Identify which cell holds the provided text, then report its [X, Y] central coordinate. 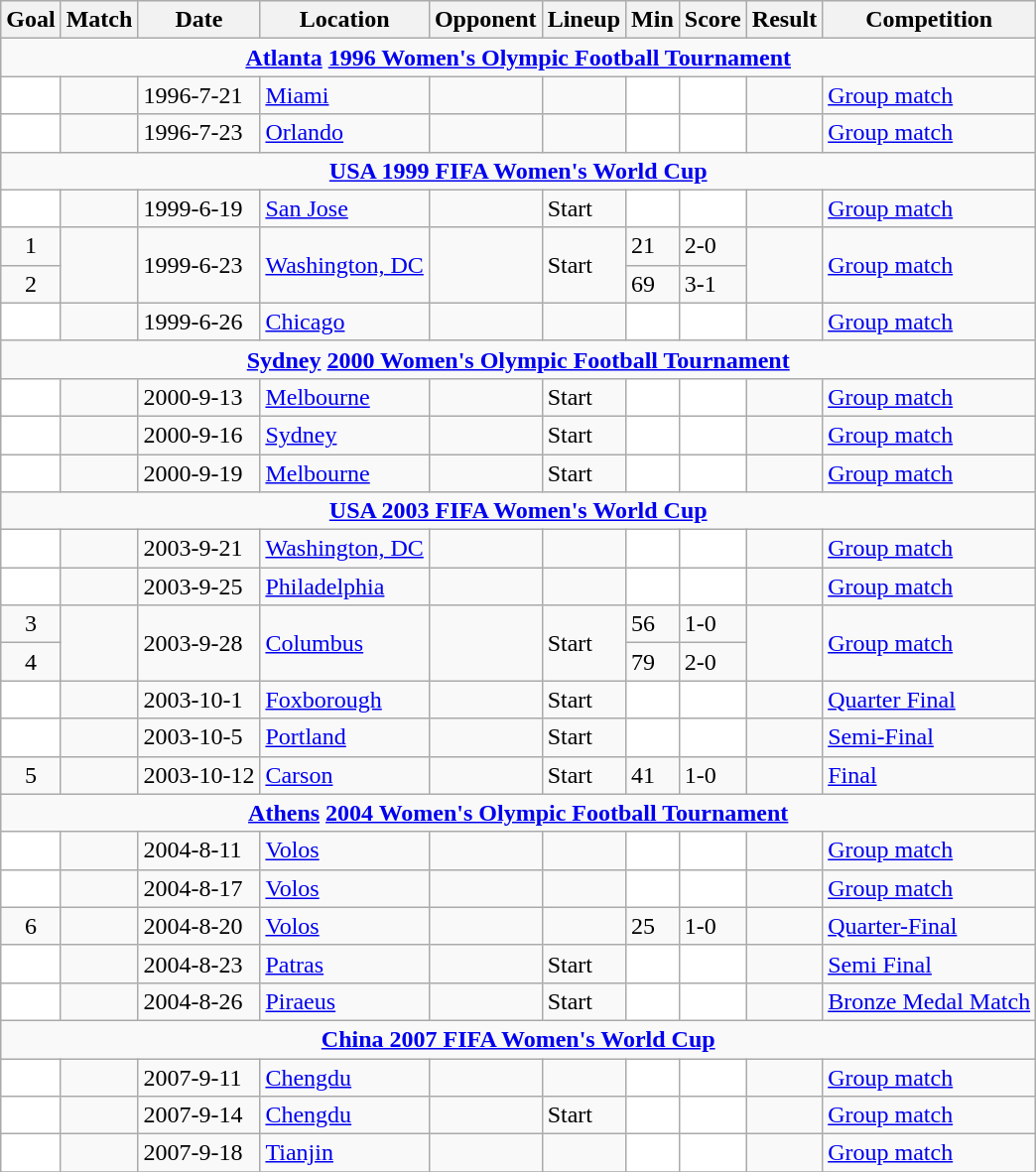
4 [31, 662]
2000-9-19 [198, 473]
Piraeus [344, 1001]
Location [344, 20]
Orlando [344, 133]
2004-8-17 [198, 888]
Foxborough [344, 700]
2004-8-20 [198, 926]
25 [653, 926]
Goal [31, 20]
1996-7-21 [198, 95]
2007-9-14 [198, 1115]
Columbus [344, 643]
2003-9-28 [198, 643]
2004-8-26 [198, 1001]
79 [653, 662]
Match [99, 20]
Sydney [344, 435]
Quarter Final [929, 700]
Min [653, 20]
2000-9-16 [198, 435]
Opponent [485, 20]
2003-9-21 [198, 549]
Quarter-Final [929, 926]
2004-8-23 [198, 964]
2000-9-13 [198, 397]
Sydney 2000 Women's Olympic Football Tournament [518, 359]
21 [653, 246]
2007-9-11 [198, 1077]
Final [929, 775]
2007-9-18 [198, 1153]
1999-6-23 [198, 265]
5 [31, 775]
2 [31, 284]
3-1 [712, 284]
Miami [344, 95]
Result [784, 20]
1996-7-23 [198, 133]
Date [198, 20]
1999-6-19 [198, 208]
Carson [344, 775]
Portland [344, 737]
41 [653, 775]
San Jose [344, 208]
2004-8-11 [198, 850]
Philadelphia [344, 586]
USA 1999 FIFA Women's World Cup [518, 171]
2003-9-25 [198, 586]
2003-10-5 [198, 737]
3 [31, 624]
Patras [344, 964]
China 2007 FIFA Women's World Cup [518, 1039]
Athens 2004 Women's Olympic Football Tournament [518, 813]
Tianjin [344, 1153]
USA 2003 FIFA Women's World Cup [518, 511]
Semi-Final [929, 737]
69 [653, 284]
2003-10-12 [198, 775]
Competition [929, 20]
Semi Final [929, 964]
Atlanta 1996 Women's Olympic Football Tournament [518, 58]
1999-6-26 [198, 322]
Score [712, 20]
Chicago [344, 322]
Lineup [583, 20]
56 [653, 624]
Bronze Medal Match [929, 1001]
2003-10-1 [198, 700]
6 [31, 926]
1 [31, 246]
